For the text-containing cell, return its midpoint in (x, y) coordinate format. 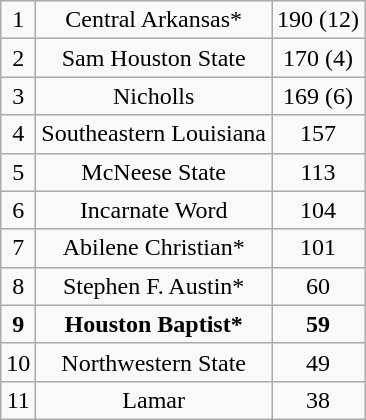
10 (18, 362)
6 (18, 210)
8 (18, 286)
4 (18, 134)
Lamar (154, 400)
Incarnate Word (154, 210)
5 (18, 172)
1 (18, 20)
169 (6) (318, 96)
170 (4) (318, 58)
113 (318, 172)
38 (318, 400)
60 (318, 286)
Central Arkansas* (154, 20)
190 (12) (318, 20)
Southeastern Louisiana (154, 134)
Stephen F. Austin* (154, 286)
49 (318, 362)
7 (18, 248)
3 (18, 96)
9 (18, 324)
Houston Baptist* (154, 324)
157 (318, 134)
Abilene Christian* (154, 248)
104 (318, 210)
11 (18, 400)
Sam Houston State (154, 58)
2 (18, 58)
59 (318, 324)
McNeese State (154, 172)
Nicholls (154, 96)
Northwestern State (154, 362)
101 (318, 248)
